Detect which cell encompasses the target text, then output its [X, Y] center coordinate. 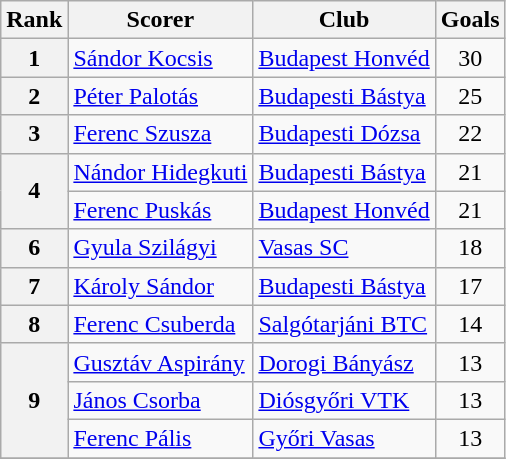
Scorer [160, 20]
Rank [34, 20]
Gyula Szilágyi [160, 248]
Club [344, 20]
Ferenc Csuberda [160, 324]
Péter Palotás [160, 96]
18 [470, 248]
Budapesti Dózsa [344, 134]
2 [34, 96]
14 [470, 324]
Goals [470, 20]
Sándor Kocsis [160, 58]
3 [34, 134]
Gusztáv Aspirány [160, 362]
Ferenc Puskás [160, 210]
6 [34, 248]
4 [34, 191]
8 [34, 324]
25 [470, 96]
Salgótarjáni BTC [344, 324]
9 [34, 400]
30 [470, 58]
Ferenc Pális [160, 438]
Károly Sándor [160, 286]
17 [470, 286]
Diósgyőri VTK [344, 400]
22 [470, 134]
Ferenc Szusza [160, 134]
1 [34, 58]
Nándor Hidegkuti [160, 172]
Vasas SC [344, 248]
János Csorba [160, 400]
Győri Vasas [344, 438]
Dorogi Bányász [344, 362]
7 [34, 286]
